Determine the (X, Y) coordinate at the center of the cell enclosing the given text.  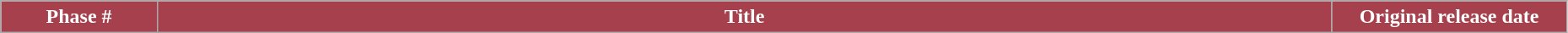
Title (744, 17)
Original release date (1449, 17)
Phase # (79, 17)
